Find where the given text appears and provide that cell's center as (X, Y) coordinate. 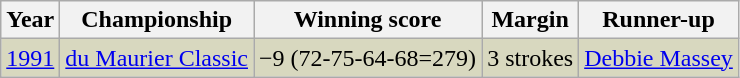
Winning score (368, 20)
Championship (157, 20)
−9 (72-75-64-68=279) (368, 58)
Year (30, 20)
du Maurier Classic (157, 58)
Runner-up (659, 20)
Margin (530, 20)
1991 (30, 58)
Debbie Massey (659, 58)
3 strokes (530, 58)
